Locate the cell with the specified text and output its [x, y] center coordinate. 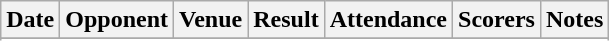
Result [286, 20]
Attendance [388, 20]
Venue [211, 20]
Date [30, 20]
Opponent [117, 20]
Notes [574, 20]
Scorers [497, 20]
